From the cell containing the given text, extract its center point as (x, y) coordinate. 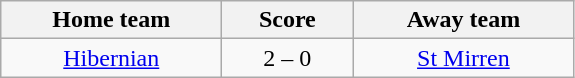
Away team (464, 20)
Hibernian (112, 58)
St Mirren (464, 58)
Score (288, 20)
Home team (112, 20)
2 – 0 (288, 58)
